Determine the (x, y) coordinate at the center of the cell enclosing the given text.  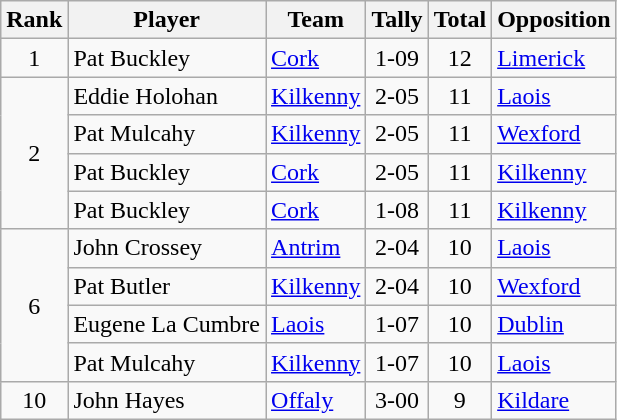
Dublin (554, 324)
Offaly (316, 400)
Eddie Holohan (167, 96)
1 (34, 58)
3-00 (397, 400)
Player (167, 20)
Opposition (554, 20)
Eugene La Cumbre (167, 324)
John Crossey (167, 248)
John Hayes (167, 400)
1-08 (397, 210)
Team (316, 20)
Antrim (316, 248)
12 (460, 58)
Rank (34, 20)
2 (34, 153)
6 (34, 305)
Kildare (554, 400)
1-09 (397, 58)
Limerick (554, 58)
Total (460, 20)
9 (460, 400)
Pat Butler (167, 286)
Tally (397, 20)
